For the text-containing cell, return its midpoint in (X, Y) coordinate format. 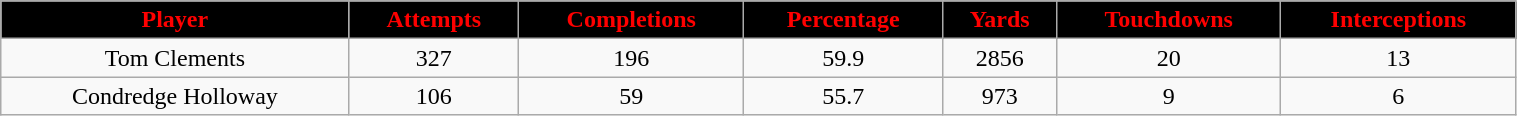
973 (1000, 96)
Attempts (434, 20)
327 (434, 58)
Tom Clements (175, 58)
Touchdowns (1169, 20)
106 (434, 96)
196 (632, 58)
9 (1169, 96)
13 (1398, 58)
20 (1169, 58)
Player (175, 20)
Percentage (844, 20)
Completions (632, 20)
Yards (1000, 20)
Interceptions (1398, 20)
6 (1398, 96)
59.9 (844, 58)
2856 (1000, 58)
55.7 (844, 96)
59 (632, 96)
Condredge Holloway (175, 96)
